Output the (X, Y) coordinate of the center of the cell containing the given text.  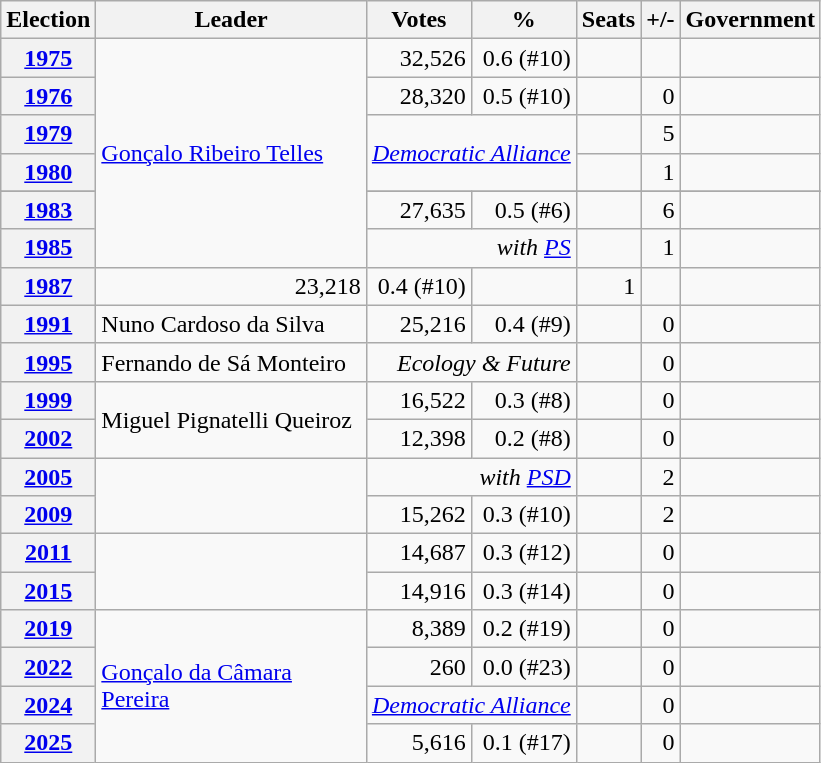
5 (660, 134)
260 (418, 667)
0.3 (#12) (524, 553)
1980 (48, 172)
0.4 (#9) (524, 324)
0.2 (#19) (524, 629)
0.4 (#10) (418, 286)
25,216 (418, 324)
2019 (48, 629)
0.1 (#17) (524, 743)
32,526 (418, 58)
1983 (48, 210)
Votes (418, 20)
2022 (48, 667)
1979 (48, 134)
1995 (48, 362)
14,687 (418, 553)
15,262 (418, 515)
0.2 (#8) (524, 438)
1999 (48, 400)
1985 (48, 248)
0.3 (#10) (524, 515)
0.5 (#6) (524, 210)
Government (750, 20)
Ecology & Future (471, 362)
2011 (48, 553)
with PSD (471, 477)
Leader (232, 20)
Gonçalo da Câmara Pereira (232, 686)
1975 (48, 58)
0.3 (#14) (524, 591)
Seats (608, 20)
2009 (48, 515)
2024 (48, 705)
6 (660, 210)
0.0 (#23) (524, 667)
28,320 (418, 96)
+/- (660, 20)
with PS (471, 248)
27,635 (418, 210)
8,389 (418, 629)
Election (48, 20)
Miguel Pignatelli Queiroz (232, 419)
12,398 (418, 438)
1991 (48, 324)
% (524, 20)
0.6 (#10) (524, 58)
23,218 (232, 286)
2015 (48, 591)
2005 (48, 477)
14,916 (418, 591)
Fernando de Sá Monteiro (232, 362)
0.3 (#8) (524, 400)
2025 (48, 743)
16,522 (418, 400)
Nuno Cardoso da Silva (232, 324)
0.5 (#10) (524, 96)
1976 (48, 96)
2002 (48, 438)
1987 (48, 286)
Gonçalo Ribeiro Telles (232, 153)
5,616 (418, 743)
